Find where the given text appears and provide that cell's center as (X, Y) coordinate. 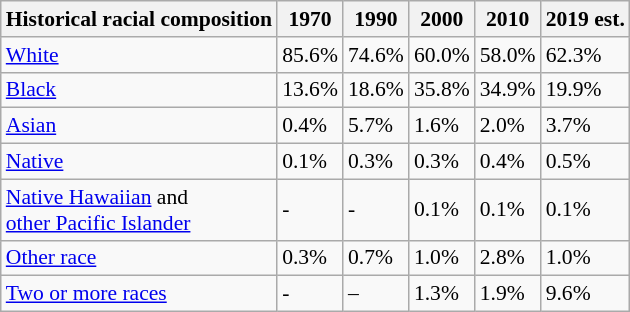
Black (139, 90)
2.0% (508, 126)
Historical racial composition (139, 19)
Native Hawaiian andother Pacific Islander (139, 210)
2010 (508, 19)
White (139, 55)
1990 (376, 19)
13.6% (310, 90)
2.8% (508, 258)
35.8% (442, 90)
58.0% (508, 55)
9.6% (586, 294)
1970 (310, 19)
74.6% (376, 55)
Asian (139, 126)
2019 est. (586, 19)
34.9% (508, 90)
18.6% (376, 90)
1.9% (508, 294)
85.6% (310, 55)
Native (139, 162)
19.9% (586, 90)
0.5% (586, 162)
5.7% (376, 126)
3.7% (586, 126)
62.3% (586, 55)
2000 (442, 19)
0.7% (376, 258)
Two or more races (139, 294)
Other race (139, 258)
60.0% (442, 55)
1.6% (442, 126)
– (376, 294)
1.3% (442, 294)
